Provide the (x, y) coordinate of the cell's center where the given text is located.  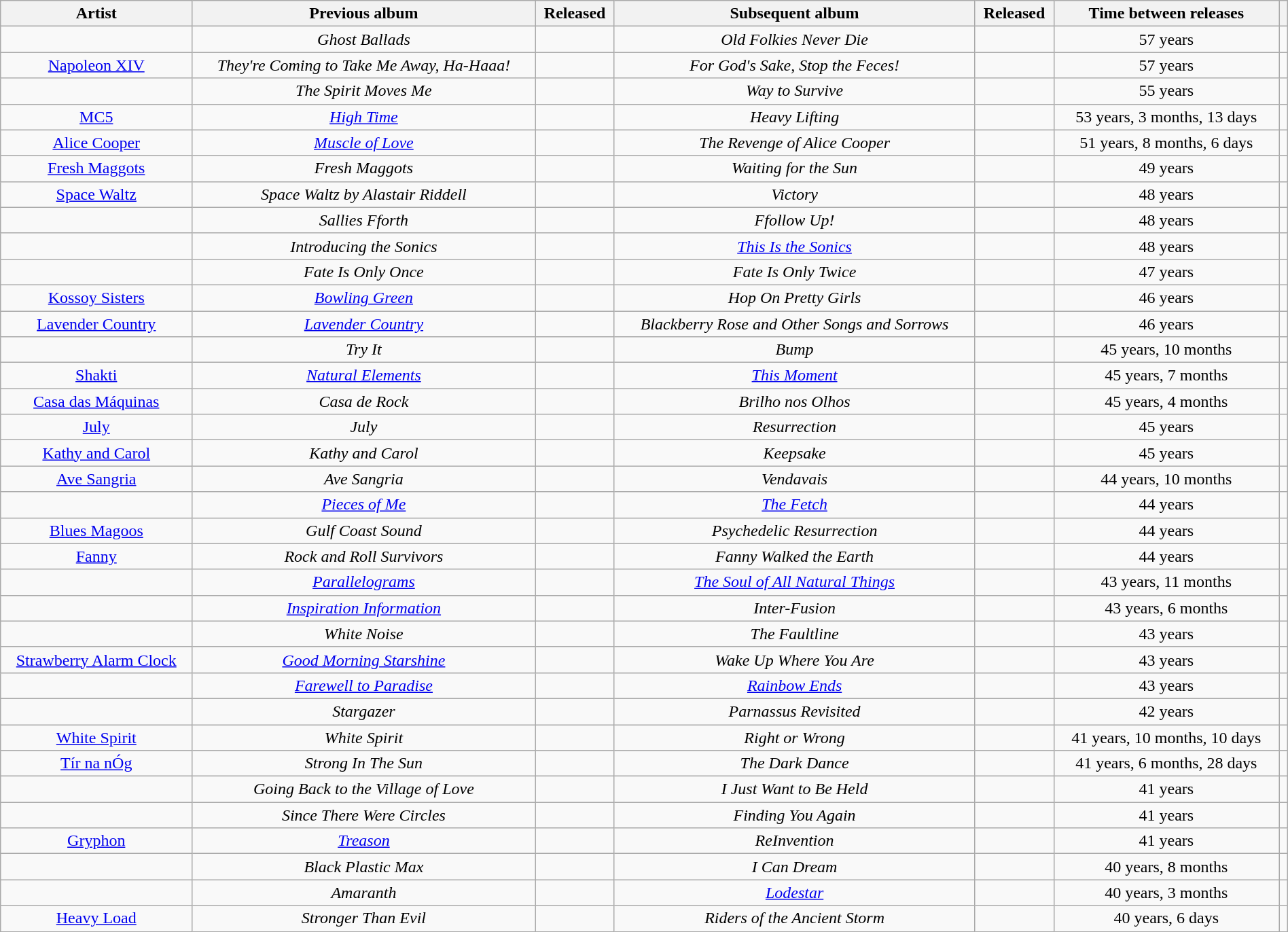
Wake Up Where You Are (795, 660)
53 years, 3 months, 13 days (1166, 117)
Heavy Load (96, 918)
Going Back to the Village of Love (364, 789)
Old Folkies Never Die (795, 39)
Fanny Walked the Earth (795, 556)
Brilho nos Olhos (795, 401)
Resurrection (795, 427)
The Spirit Moves Me (364, 91)
Inspiration Information (364, 608)
The Faultline (795, 634)
Farewell to Paradise (364, 685)
44 years, 10 months (1166, 479)
Fate Is Only Twice (795, 272)
Alice Cooper (96, 143)
Napoleon XIV (96, 65)
Ffollow Up! (795, 220)
Time between releases (1166, 14)
MC5 (96, 117)
Shakti (96, 376)
40 years, 6 days (1166, 918)
55 years (1166, 91)
Gryphon (96, 841)
Casa das Máquinas (96, 401)
Treason (364, 841)
High Time (364, 117)
Hop On Pretty Girls (795, 298)
For God's Sake, Stop the Feces! (795, 65)
They're Coming to Take Me Away, Ha-Haaa! (364, 65)
Tír na nÓg (96, 764)
47 years (1166, 272)
Since There Were Circles (364, 815)
Pieces of Me (364, 505)
Good Morning Starshine (364, 660)
Waiting for the Sun (795, 168)
Black Plastic Max (364, 867)
43 years, 11 months (1166, 582)
White Noise (364, 634)
Finding You Again (795, 815)
I Just Want to Be Held (795, 789)
Blues Magoos (96, 531)
Rainbow Ends (795, 685)
Heavy Lifting (795, 117)
Right or Wrong (795, 737)
Fanny (96, 556)
Keepsake (795, 453)
Kossoy Sisters (96, 298)
42 years (1166, 711)
Sallies Fforth (364, 220)
40 years, 3 months (1166, 893)
Stronger Than Evil (364, 918)
Ghost Ballads (364, 39)
Stargazer (364, 711)
Vendavais (795, 479)
Blackberry Rose and Other Songs and Sorrows (795, 324)
Muscle of Love (364, 143)
Subsequent album (795, 14)
41 years, 6 months, 28 days (1166, 764)
Strawberry Alarm Clock (96, 660)
Bump (795, 350)
45 years, 7 months (1166, 376)
Introducing the Sonics (364, 246)
Space Waltz by Alastair Riddell (364, 194)
Bowling Green (364, 298)
Gulf Coast Sound (364, 531)
Artist (96, 14)
Rock and Roll Survivors (364, 556)
Fate Is Only Once (364, 272)
The Dark Dance (795, 764)
The Soul of All Natural Things (795, 582)
This Is the Sonics (795, 246)
40 years, 8 months (1166, 867)
Strong In The Sun (364, 764)
ReInvention (795, 841)
The Revenge of Alice Cooper (795, 143)
49 years (1166, 168)
45 years, 4 months (1166, 401)
Riders of the Ancient Storm (795, 918)
Amaranth (364, 893)
Way to Survive (795, 91)
Try It (364, 350)
Casa de Rock (364, 401)
Space Waltz (96, 194)
41 years, 10 months, 10 days (1166, 737)
Previous album (364, 14)
51 years, 8 months, 6 days (1166, 143)
45 years, 10 months (1166, 350)
Natural Elements (364, 376)
Lodestar (795, 893)
Parnassus Revisited (795, 711)
Parallelograms (364, 582)
I Can Dream (795, 867)
Inter-Fusion (795, 608)
This Moment (795, 376)
Psychedelic Resurrection (795, 531)
43 years, 6 months (1166, 608)
The Fetch (795, 505)
Victory (795, 194)
